Scan for the cell matching the given text and deliver its [x, y] coordinate at center. 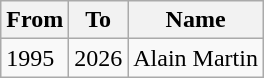
1995 [35, 58]
From [35, 20]
Name [196, 20]
Alain Martin [196, 58]
2026 [98, 58]
To [98, 20]
